Return the (X, Y) coordinate for the center point of the cell that contains the specified text.  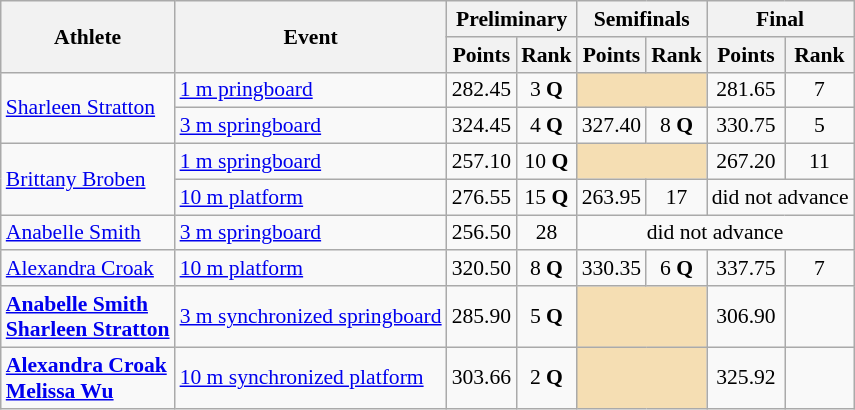
Sharleen Stratton (88, 108)
Athlete (88, 36)
330.35 (612, 269)
330.75 (746, 126)
303.66 (482, 378)
3 m synchronized springboard (311, 316)
Alexandra Croak (88, 269)
28 (546, 233)
17 (676, 197)
256.50 (482, 233)
324.45 (482, 126)
Alexandra CroakMelissa Wu (88, 378)
5 Q (546, 316)
Anabelle Smith (88, 233)
1 m pringboard (311, 90)
15 Q (546, 197)
3 Q (546, 90)
327.40 (612, 126)
1 m springboard (311, 162)
263.95 (612, 197)
6 Q (676, 269)
Event (311, 36)
306.90 (746, 316)
282.45 (482, 90)
337.75 (746, 269)
10 m synchronized platform (311, 378)
11 (819, 162)
Preliminary (512, 19)
Anabelle SmithSharleen Stratton (88, 316)
320.50 (482, 269)
276.55 (482, 197)
325.92 (746, 378)
285.90 (482, 316)
257.10 (482, 162)
4 Q (546, 126)
Final (780, 19)
281.65 (746, 90)
10 Q (546, 162)
Semifinals (642, 19)
2 Q (546, 378)
Brittany Broben (88, 180)
267.20 (746, 162)
5 (819, 126)
